For the text-containing cell, return its midpoint in [X, Y] coordinate format. 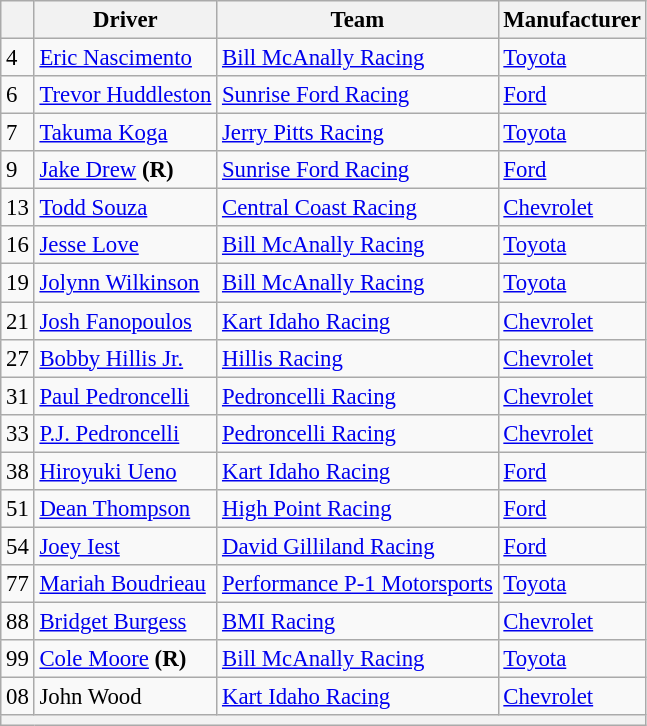
Hillis Racing [358, 358]
Jake Drew (R) [126, 170]
Trevor Huddleston [126, 95]
54 [18, 546]
88 [18, 621]
P.J. Pedroncelli [126, 433]
33 [18, 433]
Team [358, 20]
David Gilliland Racing [358, 546]
Jesse Love [126, 245]
Manufacturer [572, 20]
Joey Iest [126, 546]
John Wood [126, 697]
Performance P-1 Motorsports [358, 584]
Josh Fanopoulos [126, 321]
Bridget Burgess [126, 621]
13 [18, 208]
31 [18, 396]
Paul Pedroncelli [126, 396]
Mariah Boudrieau [126, 584]
High Point Racing [358, 509]
Driver [126, 20]
08 [18, 697]
51 [18, 509]
Jerry Pitts Racing [358, 133]
Eric Nascimento [126, 58]
19 [18, 283]
6 [18, 95]
Todd Souza [126, 208]
Central Coast Racing [358, 208]
4 [18, 58]
99 [18, 659]
Dean Thompson [126, 509]
Takuma Koga [126, 133]
16 [18, 245]
21 [18, 321]
27 [18, 358]
Hiroyuki Ueno [126, 471]
77 [18, 584]
9 [18, 170]
7 [18, 133]
38 [18, 471]
BMI Racing [358, 621]
Cole Moore (R) [126, 659]
Jolynn Wilkinson [126, 283]
Bobby Hillis Jr. [126, 358]
